Return the [X, Y] coordinate for the center point of the cell that contains the specified text.  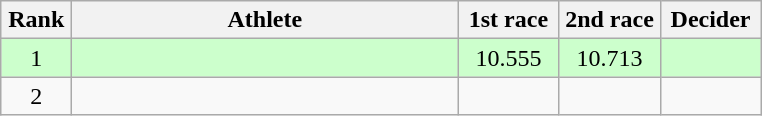
2 [36, 96]
Decider [710, 20]
10.555 [508, 58]
10.713 [610, 58]
2nd race [610, 20]
1st race [508, 20]
Athlete [265, 20]
Rank [36, 20]
1 [36, 58]
